Scan for the cell matching the given text and deliver its (X, Y) coordinate at center. 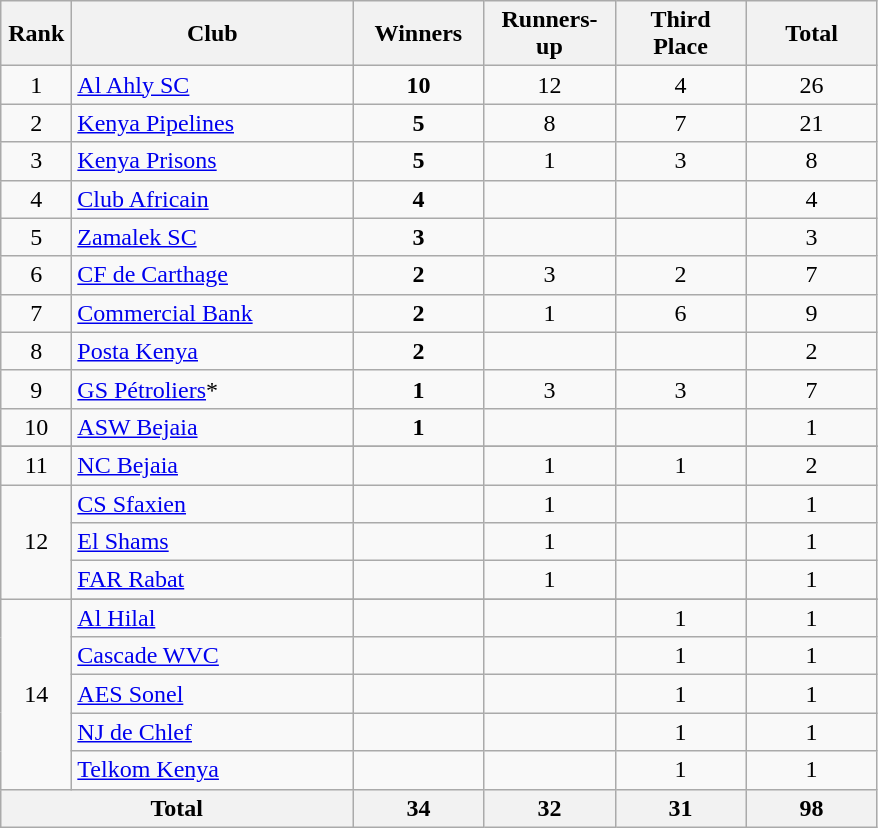
Cascade WVC (212, 656)
Runners-up (550, 34)
34 (418, 808)
Commercial Bank (212, 313)
Zamalek SC (212, 237)
11 (36, 465)
CF de Carthage (212, 275)
14 (36, 694)
Telkom Kenya (212, 770)
Kenya Pipelines (212, 123)
NC Bejaia (212, 465)
Club (212, 34)
26 (812, 85)
31 (680, 808)
AES Sonel (212, 694)
Al Hilal (212, 618)
Posta Kenya (212, 351)
98 (812, 808)
FAR Rabat (212, 580)
Kenya Prisons (212, 161)
Rank (36, 34)
Winners (418, 34)
ASW Bejaia (212, 427)
NJ de Chlef (212, 732)
GS Pétroliers* (212, 389)
32 (550, 808)
Al Ahly SC (212, 85)
El Shams (212, 542)
CS Sfaxien (212, 503)
21 (812, 123)
Club Africain (212, 199)
Third Place (680, 34)
